Provide the [x, y] coordinate of the cell's center where the given text is located.  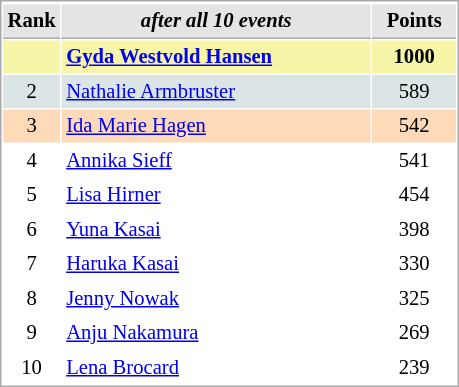
Haruka Kasai [216, 264]
Nathalie Armbruster [216, 92]
6 [32, 230]
5 [32, 194]
239 [414, 368]
Lena Brocard [216, 368]
589 [414, 92]
3 [32, 126]
10 [32, 368]
269 [414, 332]
330 [414, 264]
Yuna Kasai [216, 230]
542 [414, 126]
8 [32, 298]
Anju Nakamura [216, 332]
7 [32, 264]
Ida Marie Hagen [216, 126]
Rank [32, 21]
1000 [414, 56]
Points [414, 21]
9 [32, 332]
Gyda Westvold Hansen [216, 56]
454 [414, 194]
541 [414, 160]
after all 10 events [216, 21]
Lisa Hirner [216, 194]
4 [32, 160]
398 [414, 230]
Annika Sieff [216, 160]
325 [414, 298]
2 [32, 92]
Jenny Nowak [216, 298]
